Determine the (x, y) coordinate at the center of the cell enclosing the given text.  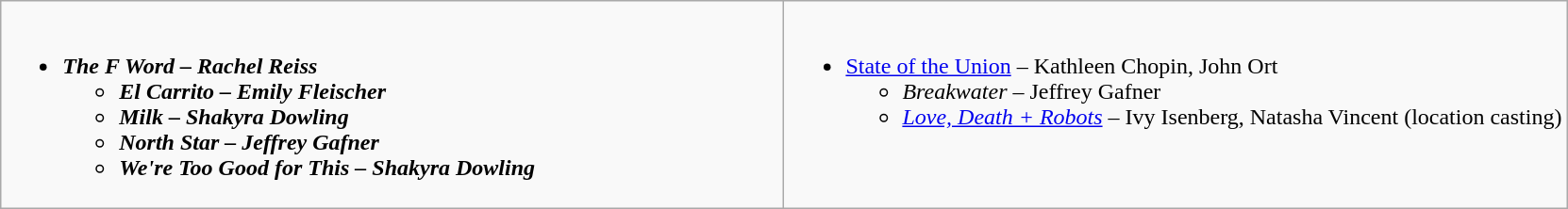
The F Word – Rachel ReissEl Carrito – Emily FleischerMilk – Shakyra DowlingNorth Star – Jeffrey GafnerWe're Too Good for This – Shakyra Dowling (392, 105)
State of the Union – Kathleen Chopin, John OrtBreakwater – Jeffrey GafnerLove, Death + Robots – Ivy Isenberg, Natasha Vincent (location casting) (1176, 105)
